Find where the given text appears and provide that cell's center as [x, y] coordinate. 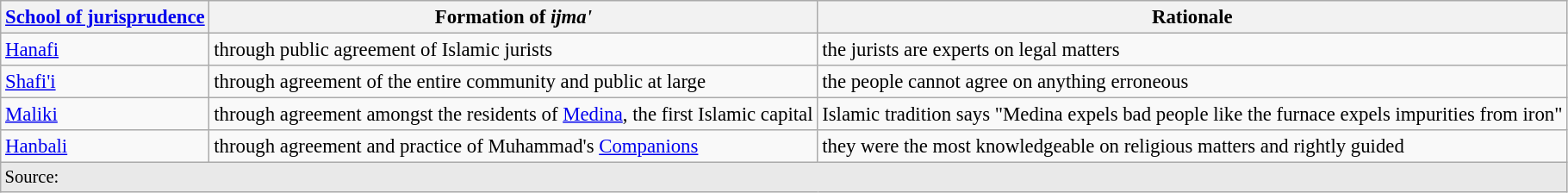
through agreement and practice of Muhammad's Companions [513, 146]
Islamic tradition says "Medina expels bad people like the furnace expels impurities from iron" [1192, 115]
Shafi'i [105, 82]
School of jurisprudence [105, 17]
Hanbali [105, 146]
the people cannot agree on anything erroneous [1192, 82]
the jurists are experts on legal matters [1192, 50]
Hanafi [105, 50]
Formation of ijma' [513, 17]
through agreement amongst the residents of Medina, the first Islamic capital [513, 115]
they were the most knowledgeable on religious matters and rightly guided [1192, 146]
Source: [784, 177]
Maliki [105, 115]
through public agreement of Islamic jurists [513, 50]
through agreement of the entire community and public at large [513, 82]
Rationale [1192, 17]
